Extract the [x, y] coordinate from the center of the cell holding the provided text.  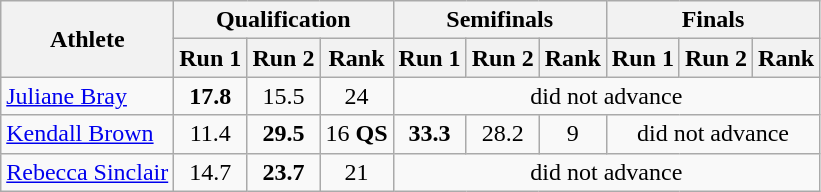
Qualification [284, 20]
Juliane Bray [88, 96]
11.4 [210, 134]
23.7 [284, 172]
Kendall Brown [88, 134]
Rebecca Sinclair [88, 172]
Finals [712, 20]
29.5 [284, 134]
21 [356, 172]
15.5 [284, 96]
Athlete [88, 39]
Semifinals [500, 20]
16 QS [356, 134]
24 [356, 96]
33.3 [430, 134]
17.8 [210, 96]
28.2 [502, 134]
14.7 [210, 172]
9 [572, 134]
